Search for the cell housing the specified text and yield its (x, y) center coordinate. 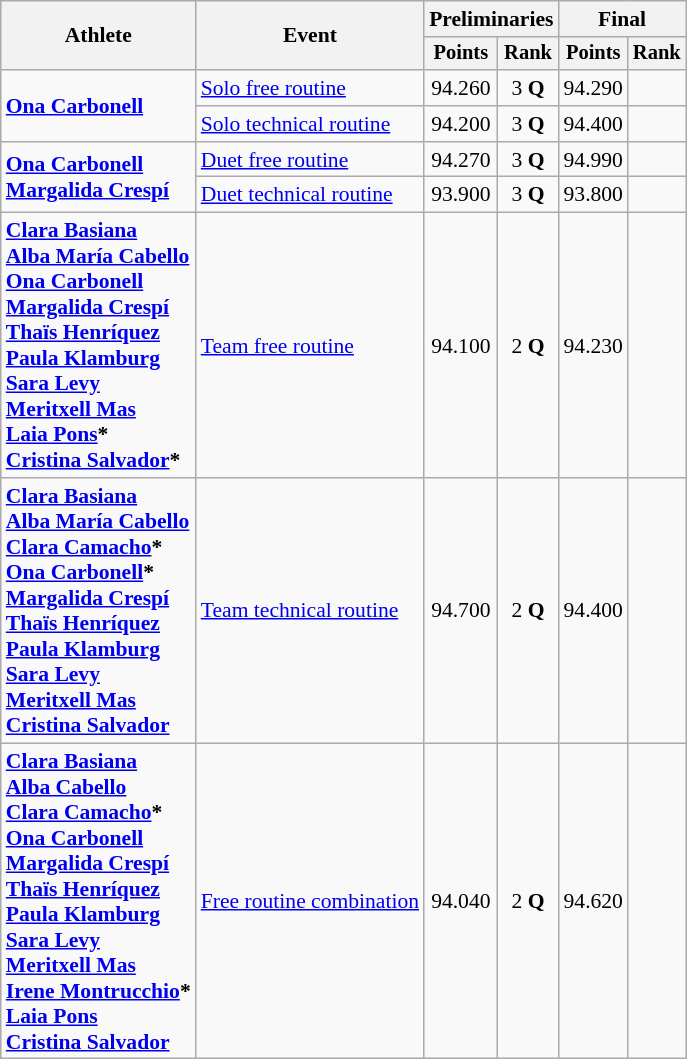
93.900 (461, 195)
94.200 (461, 124)
94.620 (592, 901)
Athlete (98, 36)
Clara BasianaAlba María CabelloClara Camacho*Ona Carbonell*Margalida CrespíThaïs HenríquezPaula KlamburgSara LevyMeritxell MasCristina Salvador (98, 610)
Duet free routine (310, 160)
94.290 (592, 88)
94.270 (461, 160)
Ona Carbonell (98, 106)
Preliminaries (491, 19)
93.800 (592, 195)
94.700 (461, 610)
94.260 (461, 88)
Solo technical routine (310, 124)
Team free routine (310, 346)
94.230 (592, 346)
Clara BasianaAlba María CabelloOna CarbonellMargalida CrespíThaïs HenríquezPaula KlamburgSara LevyMeritxell MasLaia Pons*Cristina Salvador* (98, 346)
Final (622, 19)
Ona CarbonellMargalida Crespí (98, 178)
94.040 (461, 901)
94.990 (592, 160)
Event (310, 36)
Team technical routine (310, 610)
Solo free routine (310, 88)
Free routine combination (310, 901)
94.100 (461, 346)
Duet technical routine (310, 195)
